Locate the cell with the specified text and output its (X, Y) center coordinate. 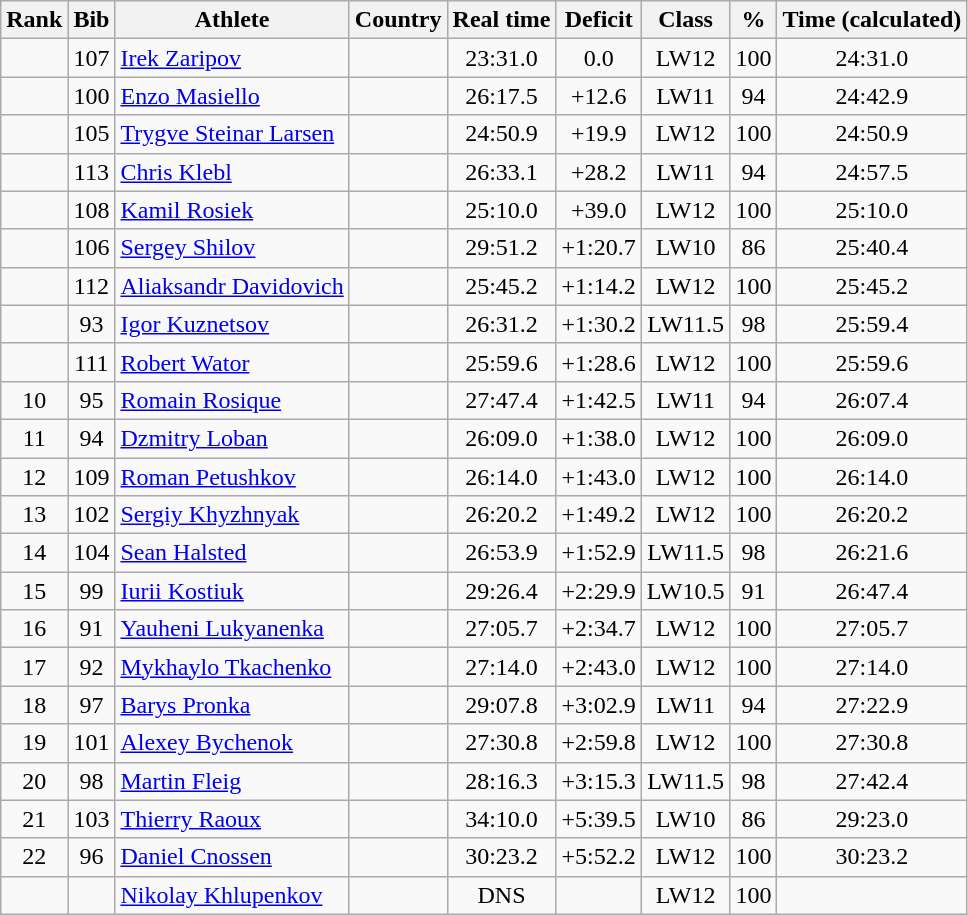
27:42.4 (872, 781)
109 (92, 477)
13 (34, 515)
Yauheni Lukyanenka (232, 629)
26:31.2 (502, 324)
Bib (92, 20)
+28.2 (598, 172)
Igor Kuznetsov (232, 324)
29:23.0 (872, 819)
26:53.9 (502, 553)
+5:52.2 (598, 857)
108 (92, 210)
Daniel Cnossen (232, 857)
Trygve Steinar Larsen (232, 134)
12 (34, 477)
+5:39.5 (598, 819)
Sergey Shilov (232, 248)
17 (34, 667)
113 (92, 172)
112 (92, 286)
92 (92, 667)
+39.0 (598, 210)
27:22.9 (872, 705)
% (754, 20)
26:17.5 (502, 96)
+3:02.9 (598, 705)
+3:15.3 (598, 781)
Dzmitry Loban (232, 438)
101 (92, 743)
93 (92, 324)
26:47.4 (872, 591)
11 (34, 438)
+2:59.8 (598, 743)
0.0 (598, 58)
18 (34, 705)
25:40.4 (872, 248)
Chris Klebl (232, 172)
21 (34, 819)
+19.9 (598, 134)
Aliaksandr Davidovich (232, 286)
Sergiy Khyzhnyak (232, 515)
+12.6 (598, 96)
20 (34, 781)
15 (34, 591)
+1:42.5 (598, 400)
23:31.0 (502, 58)
Country (398, 20)
Rank (34, 20)
26:33.1 (502, 172)
Sean Halsted (232, 553)
19 (34, 743)
34:10.0 (502, 819)
+1:43.0 (598, 477)
24:57.5 (872, 172)
103 (92, 819)
Robert Wator (232, 362)
Class (686, 20)
Mykhaylo Tkachenko (232, 667)
26:07.4 (872, 400)
27:47.4 (502, 400)
97 (92, 705)
29:26.4 (502, 591)
96 (92, 857)
111 (92, 362)
LW10.5 (686, 591)
DNS (502, 895)
+1:20.7 (598, 248)
Barys Pronka (232, 705)
Romain Rosique (232, 400)
26:21.6 (872, 553)
Kamil Rosiek (232, 210)
29:51.2 (502, 248)
22 (34, 857)
Alexey Bychenok (232, 743)
+1:49.2 (598, 515)
+2:29.9 (598, 591)
Real time (502, 20)
Time (calculated) (872, 20)
99 (92, 591)
Thierry Raoux (232, 819)
Athlete (232, 20)
+1:52.9 (598, 553)
Martin Fleig (232, 781)
+2:43.0 (598, 667)
107 (92, 58)
+1:28.6 (598, 362)
28:16.3 (502, 781)
14 (34, 553)
105 (92, 134)
104 (92, 553)
Deficit (598, 20)
16 (34, 629)
+2:34.7 (598, 629)
+1:30.2 (598, 324)
29:07.8 (502, 705)
25:59.4 (872, 324)
+1:14.2 (598, 286)
Irek Zaripov (232, 58)
106 (92, 248)
10 (34, 400)
Iurii Kostiuk (232, 591)
95 (92, 400)
Nikolay Khlupenkov (232, 895)
102 (92, 515)
+1:38.0 (598, 438)
24:31.0 (872, 58)
Roman Petushkov (232, 477)
24:42.9 (872, 96)
Enzo Masiello (232, 96)
